Return the (X, Y) coordinate for the center point of the cell that contains the specified text.  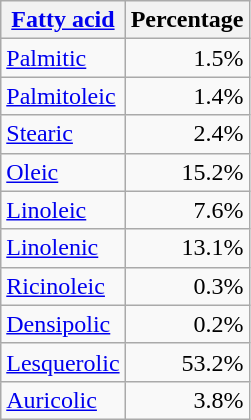
Ricinoleic (63, 286)
1.4% (187, 96)
Densipolic (63, 324)
Fatty acid (63, 20)
Palmitic (63, 58)
13.1% (187, 248)
0.3% (187, 286)
1.5% (187, 58)
53.2% (187, 362)
Oleic (63, 172)
0.2% (187, 324)
15.2% (187, 172)
Lesquerolic (63, 362)
Auricolic (63, 400)
2.4% (187, 134)
Linolenic (63, 248)
Linoleic (63, 210)
Stearic (63, 134)
Percentage (187, 20)
Palmitoleic (63, 96)
7.6% (187, 210)
3.8% (187, 400)
